Output the (X, Y) coordinate of the center of the cell containing the given text.  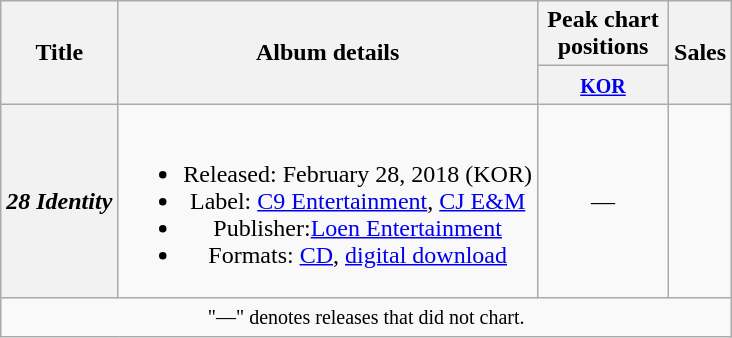
28 Identity (60, 201)
Album details (328, 52)
Title (60, 52)
KOR (602, 85)
"—" denotes releases that did not chart. (366, 317)
— (602, 201)
Peak chart positions (602, 34)
Sales (700, 52)
Released: February 28, 2018 (KOR)Label: C9 Entertainment, CJ E&MPublisher:Loen EntertainmentFormats: CD, digital download (328, 201)
